Provide the [x, y] coordinate of the cell's center where the given text is located.  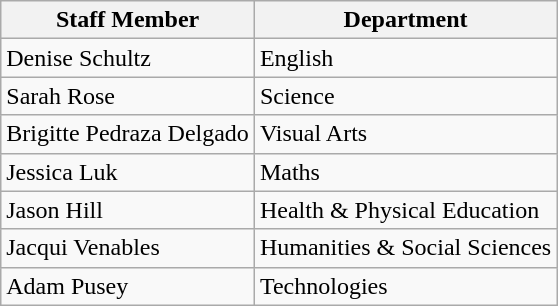
Sarah Rose [128, 96]
Adam Pusey [128, 286]
Jessica Luk [128, 172]
Maths [405, 172]
Visual Arts [405, 134]
Humanities & Social Sciences [405, 248]
Technologies [405, 286]
Jason Hill [128, 210]
Denise Schultz [128, 58]
Department [405, 20]
Staff Member [128, 20]
Brigitte Pedraza Delgado [128, 134]
English [405, 58]
Science [405, 96]
Health & Physical Education [405, 210]
Jacqui Venables [128, 248]
